From the cell containing the given text, extract its center point as [X, Y] coordinate. 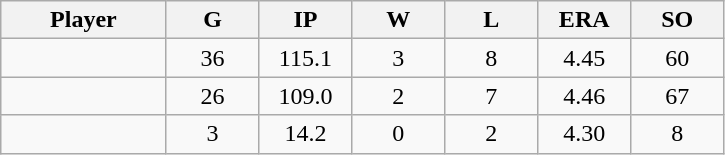
26 [212, 96]
115.1 [306, 58]
36 [212, 58]
G [212, 20]
60 [678, 58]
4.46 [584, 96]
IP [306, 20]
4.45 [584, 58]
SO [678, 20]
W [398, 20]
L [492, 20]
Player [84, 20]
14.2 [306, 134]
ERA [584, 20]
109.0 [306, 96]
4.30 [584, 134]
0 [398, 134]
67 [678, 96]
7 [492, 96]
